From the cell containing the given text, extract its center point as [X, Y] coordinate. 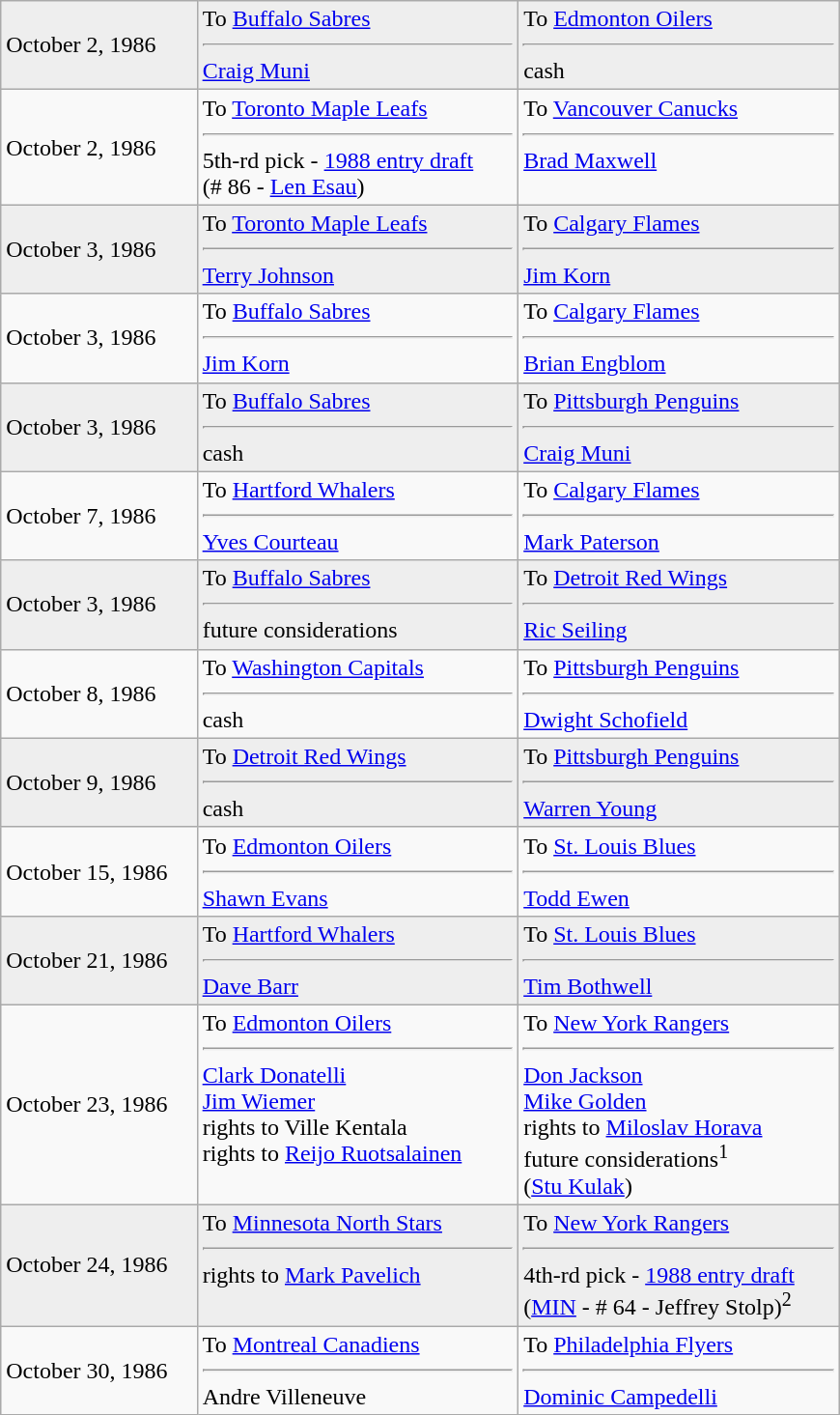
To Edmonton OilersClark DonatelliJim Wiemerrights to Ville Kentalarights to Reijo Ruotsalainen [357, 1105]
To Hartford WhalersYves Courteau [357, 516]
To Pittsburgh PenguinsCraig Muni [680, 427]
To Calgary FlamesMark Paterson [680, 516]
To Vancouver CanucksBrad Maxwell [680, 147]
To St. Louis BluesTim Bothwell [680, 960]
To St. Louis BluesTodd Ewen [680, 871]
To Washington Capitalscash [357, 693]
October 7, 1986 [98, 516]
To Buffalo SabresJim Korn [357, 338]
To Buffalo SabresCraig Muni [357, 45]
To Buffalo Sabrescash [357, 427]
To Buffalo Sabresfuture considerations [357, 605]
October 23, 1986 [98, 1105]
To Montreal CanadiensAndre Villeneuve [357, 1371]
October 21, 1986 [98, 960]
To Edmonton OilersShawn Evans [357, 871]
October 8, 1986 [98, 693]
To Calgary FlamesJim Korn [680, 249]
October 24, 1986 [98, 1265]
To Detroit Red WingsRic Seiling [680, 605]
October 15, 1986 [98, 871]
To Philadelphia FlyersDominic Campedelli [680, 1371]
To Pittsburgh PenguinsDwight Schofield [680, 693]
October 9, 1986 [98, 782]
To Minnesota North Starsrights to Mark Pavelich [357, 1265]
To Detroit Red Wingscash [357, 782]
To Hartford WhalersDave Barr [357, 960]
To New York RangersDon JacksonMike Goldenrights to Miloslav Horavafuture considerations1(Stu Kulak) [680, 1105]
To Calgary FlamesBrian Engblom [680, 338]
To Pittsburgh PenguinsWarren Young [680, 782]
To Toronto Maple Leafs5th-rd pick - 1988 entry draft(# 86 - Len Esau) [357, 147]
To Toronto Maple LeafsTerry Johnson [357, 249]
October 30, 1986 [98, 1371]
To Edmonton Oilerscash [680, 45]
To New York Rangers4th-rd pick - 1988 entry draft(MIN - # 64 - Jeffrey Stolp)2 [680, 1265]
